Determine the (x, y) coordinate at the center of the cell enclosing the given text.  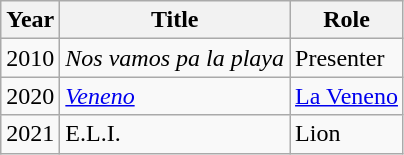
Presenter (347, 58)
2020 (30, 96)
Nos vamos pa la playa (175, 58)
2010 (30, 58)
Role (347, 20)
Title (175, 20)
E.L.I. (175, 134)
Veneno (175, 96)
2021 (30, 134)
La Veneno (347, 96)
Lion (347, 134)
Year (30, 20)
